Extract the (X, Y) coordinate from the center of the cell holding the provided text.  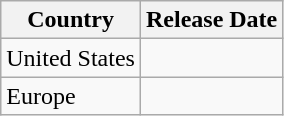
Release Date (211, 20)
Country (71, 20)
United States (71, 58)
Europe (71, 96)
